Determine the [x, y] coordinate at the center of the cell enclosing the given text.  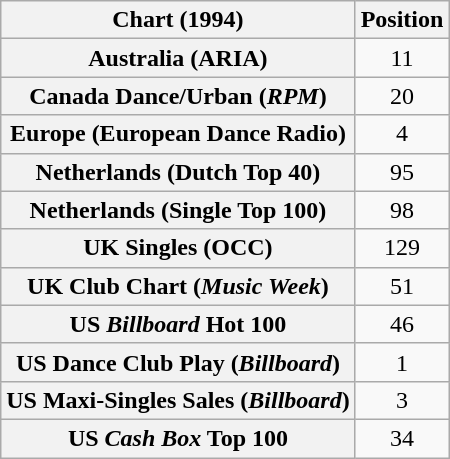
Netherlands (Dutch Top 40) [178, 172]
Europe (European Dance Radio) [178, 134]
Australia (ARIA) [178, 58]
US Cash Box Top 100 [178, 438]
34 [402, 438]
Chart (1994) [178, 20]
US Dance Club Play (Billboard) [178, 362]
46 [402, 324]
UK Singles (OCC) [178, 248]
US Billboard Hot 100 [178, 324]
Position [402, 20]
98 [402, 210]
20 [402, 96]
4 [402, 134]
Canada Dance/Urban (RPM) [178, 96]
1 [402, 362]
95 [402, 172]
11 [402, 58]
UK Club Chart (Music Week) [178, 286]
129 [402, 248]
Netherlands (Single Top 100) [178, 210]
US Maxi-Singles Sales (Billboard) [178, 400]
51 [402, 286]
3 [402, 400]
